For the text-containing cell, return its midpoint in [X, Y] coordinate format. 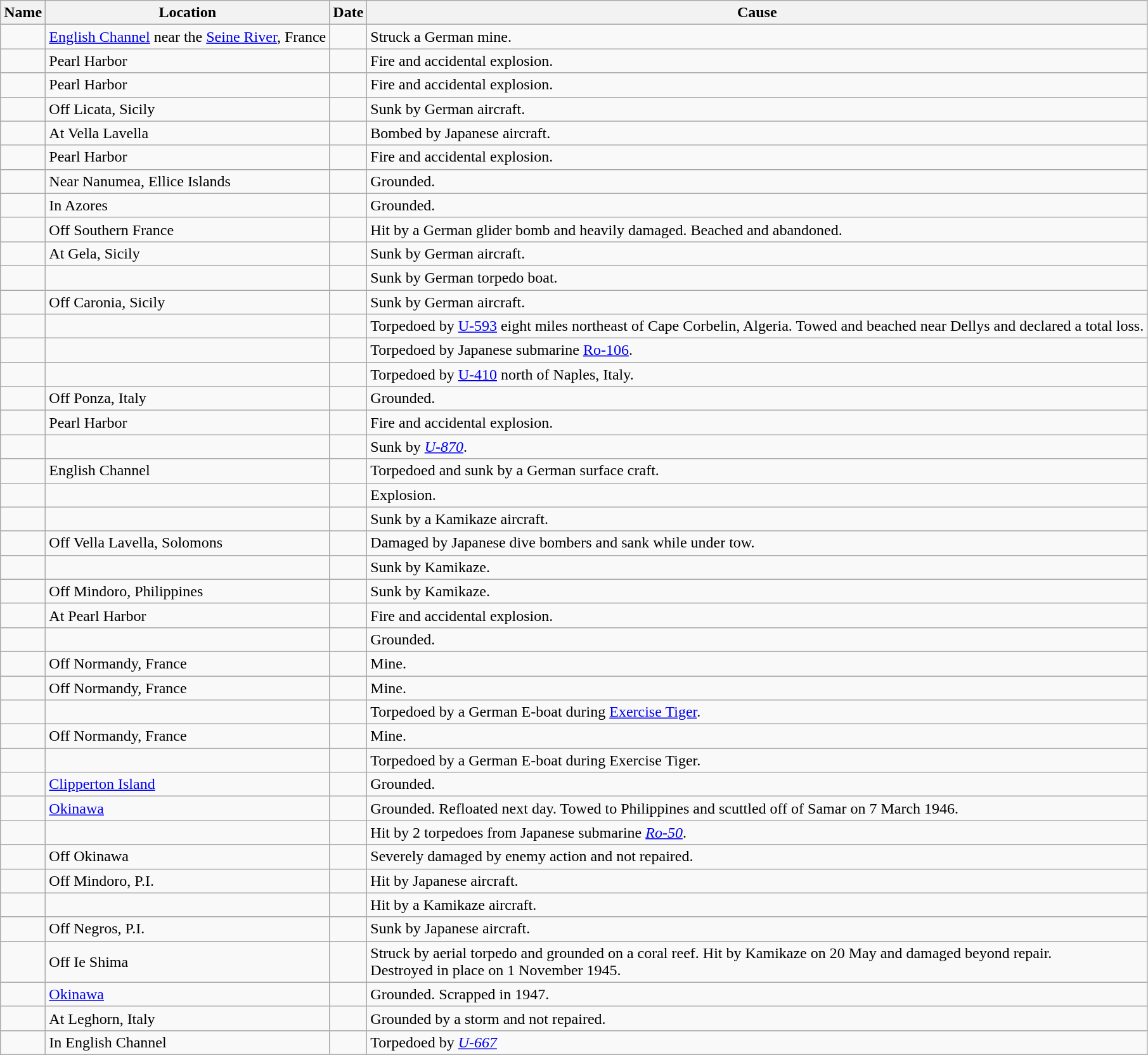
Off Mindoro, Philippines [188, 591]
Grounded by a storm and not repaired. [757, 1018]
In English Channel [188, 1042]
Location [188, 13]
Sunk by German torpedo boat. [757, 278]
Off Caronia, Sicily [188, 302]
Name [23, 13]
In Azores [188, 205]
Hit by Japanese aircraft. [757, 881]
Off Vella Lavella, Solomons [188, 543]
Off Licata, Sicily [188, 109]
Struck a German mine. [757, 37]
At Leghorn, Italy [188, 1018]
Hit by a Kamikaze aircraft. [757, 905]
English Channel near the Seine River, France [188, 37]
Hit by 2 torpedoes from Japanese submarine Ro-50. [757, 833]
Torpedoed by U-667 [757, 1042]
Severely damaged by enemy action and not repaired. [757, 857]
Off Mindoro, P.I. [188, 881]
Off Ponza, Italy [188, 399]
At Gela, Sicily [188, 253]
English Channel [188, 471]
Struck by aerial torpedo and grounded on a coral reef. Hit by Kamikaze on 20 May and damaged beyond repair. Destroyed in place on 1 November 1945. [757, 962]
Damaged by Japanese dive bombers and sank while under tow. [757, 543]
Grounded. Refloated next day. Towed to Philippines and scuttled off of Samar on 7 March 1946. [757, 809]
At Vella Lavella [188, 133]
Torpedoed and sunk by a German surface craft. [757, 471]
Clipperton Island [188, 784]
Sunk by U-870. [757, 447]
At Pearl Harbor [188, 615]
Hit by a German glider bomb and heavily damaged. Beached and abandoned. [757, 229]
Off Negros, P.I. [188, 929]
Explosion. [757, 495]
Off Southern France [188, 229]
Torpedoed by Japanese submarine Ro-106. [757, 350]
Bombed by Japanese aircraft. [757, 133]
Near Nanumea, Ellice Islands [188, 181]
Date [349, 13]
Sunk by Japanese aircraft. [757, 929]
Cause [757, 13]
Torpedoed by U-410 north of Naples, Italy. [757, 374]
Off Ie Shima [188, 962]
Sunk by a Kamikaze aircraft. [757, 519]
Off Okinawa [188, 857]
Torpedoed by U-593 eight miles northeast of Cape Corbelin, Algeria. Towed and beached near Dellys and declared a total loss. [757, 326]
Grounded. Scrapped in 1947. [757, 994]
